Determine the (x, y) coordinate at the center of the cell enclosing the given text.  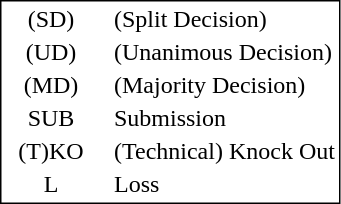
(Unanimous Decision) (224, 53)
(Split Decision) (224, 19)
Submission (224, 119)
(UD) (50, 53)
L (50, 185)
(MD) (50, 85)
(T)KO (50, 151)
SUB (50, 119)
Loss (224, 185)
(SD) (50, 19)
(Majority Decision) (224, 85)
(Technical) Knock Out (224, 151)
